Determine the (x, y) coordinate at the center of the cell enclosing the given text.  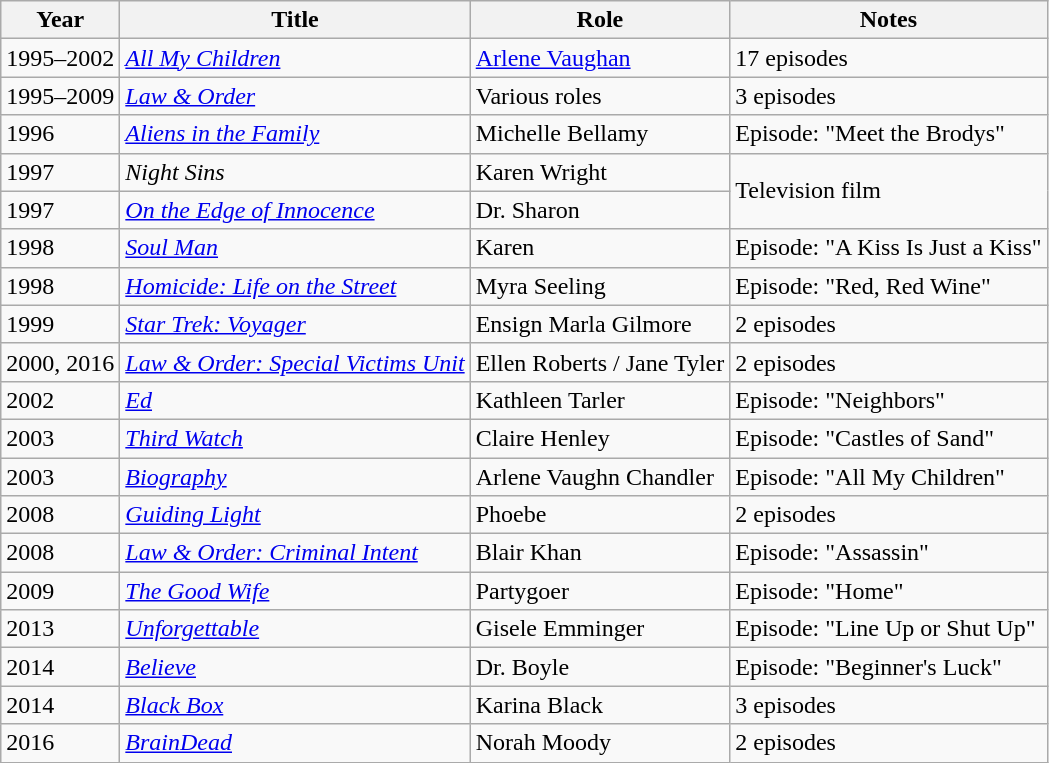
On the Edge of Innocence (295, 210)
Kathleen Tarler (600, 400)
Arlene Vaughan (600, 58)
Phoebe (600, 515)
The Good Wife (295, 591)
1996 (60, 134)
Episode: "Home" (888, 591)
Homicide: Life on the Street (295, 286)
Episode: "Castles of Sand" (888, 438)
1999 (60, 324)
Ensign Marla Gilmore (600, 324)
Star Trek: Voyager (295, 324)
Notes (888, 20)
Dr. Sharon (600, 210)
All My Children (295, 58)
Episode: "All My Children" (888, 477)
BrainDead (295, 743)
Dr. Boyle (600, 667)
Partygoer (600, 591)
Television film (888, 191)
Blair Khan (600, 553)
Year (60, 20)
Ed (295, 400)
Law & Order (295, 96)
2000, 2016 (60, 362)
2009 (60, 591)
Unforgettable (295, 629)
Believe (295, 667)
Norah Moody (600, 743)
Karen Wright (600, 172)
Episode: "Red, Red Wine" (888, 286)
Third Watch (295, 438)
Karen (600, 248)
Episode: "A Kiss Is Just a Kiss" (888, 248)
Michelle Bellamy (600, 134)
Various roles (600, 96)
1995–2009 (60, 96)
Soul Man (295, 248)
Myra Seeling (600, 286)
Arlene Vaughn Chandler (600, 477)
Karina Black (600, 705)
Biography (295, 477)
Black Box (295, 705)
17 episodes (888, 58)
Law & Order: Criminal Intent (295, 553)
Episode: "Line Up or Shut Up" (888, 629)
Aliens in the Family (295, 134)
Role (600, 20)
Night Sins (295, 172)
2016 (60, 743)
1995–2002 (60, 58)
Episode: "Neighbors" (888, 400)
2013 (60, 629)
Gisele Emminger (600, 629)
Title (295, 20)
Ellen Roberts / Jane Tyler (600, 362)
Claire Henley (600, 438)
Guiding Light (295, 515)
Episode: "Beginner's Luck" (888, 667)
Episode: "Assassin" (888, 553)
2002 (60, 400)
Episode: "Meet the Brodys" (888, 134)
Law & Order: Special Victims Unit (295, 362)
